Return (x, y) of the center of cell containing provided text 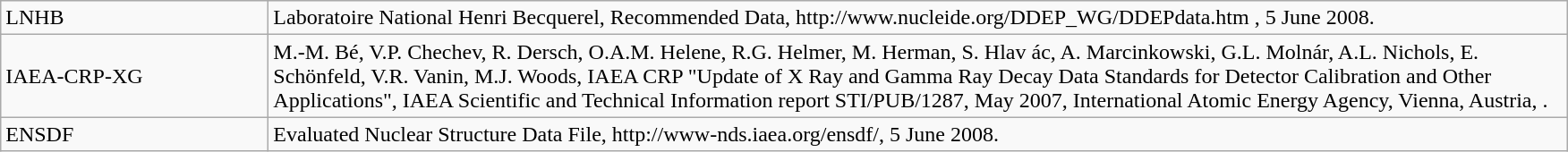
IAEA-CRP-XG (134, 76)
Evaluated Nuclear Structure Data File, http://www-nds.iaea.org/ensdf/, 5 June 2008. (918, 134)
Laboratoire National Henri Becquerel, Recommended Data, http://www.nucleide.org/DDEP_WG/DDEPdata.htm , 5 June 2008. (918, 18)
LNHB (134, 18)
ENSDF (134, 134)
